Detect which cell encompasses the target text, then output its (x, y) center coordinate. 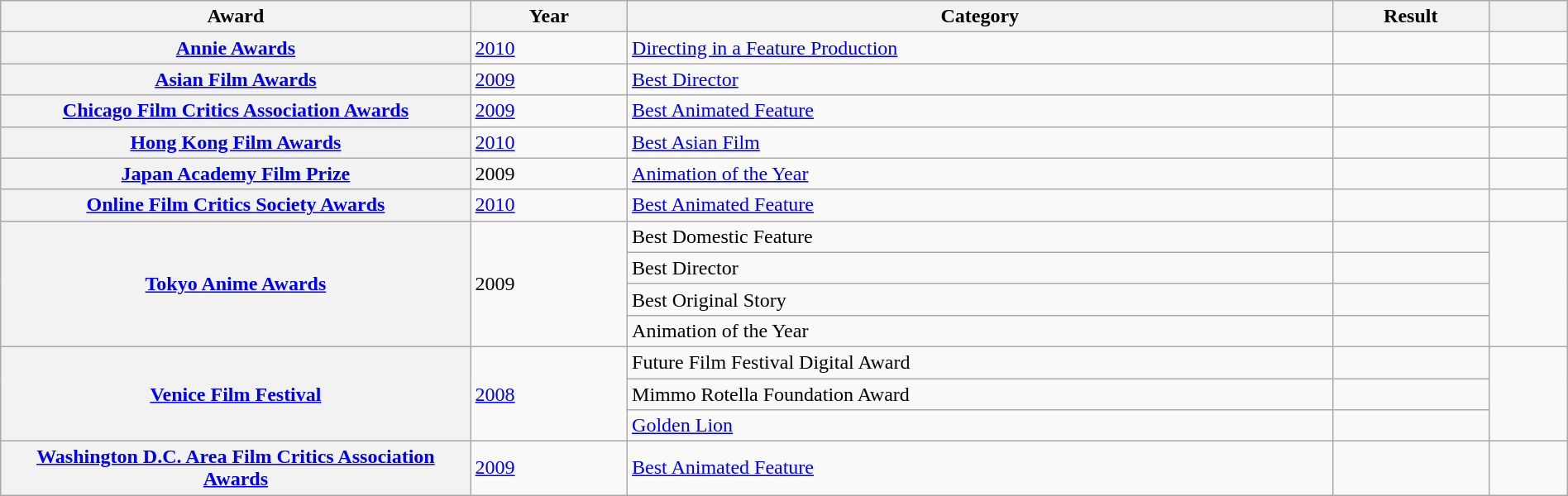
Award (236, 17)
Asian Film Awards (236, 79)
Category (981, 17)
Washington D.C. Area Film Critics Association Awards (236, 468)
Result (1411, 17)
Chicago Film Critics Association Awards (236, 111)
Hong Kong Film Awards (236, 142)
Annie Awards (236, 48)
Online Film Critics Society Awards (236, 205)
Venice Film Festival (236, 393)
Tokyo Anime Awards (236, 284)
Best Domestic Feature (981, 236)
Mimmo Rotella Foundation Award (981, 394)
Directing in a Feature Production (981, 48)
Best Original Story (981, 299)
Golden Lion (981, 426)
Year (549, 17)
Future Film Festival Digital Award (981, 362)
2008 (549, 393)
Japan Academy Film Prize (236, 174)
Best Asian Film (981, 142)
